Provide the (x, y) coordinate of the cell's center where the given text is located.  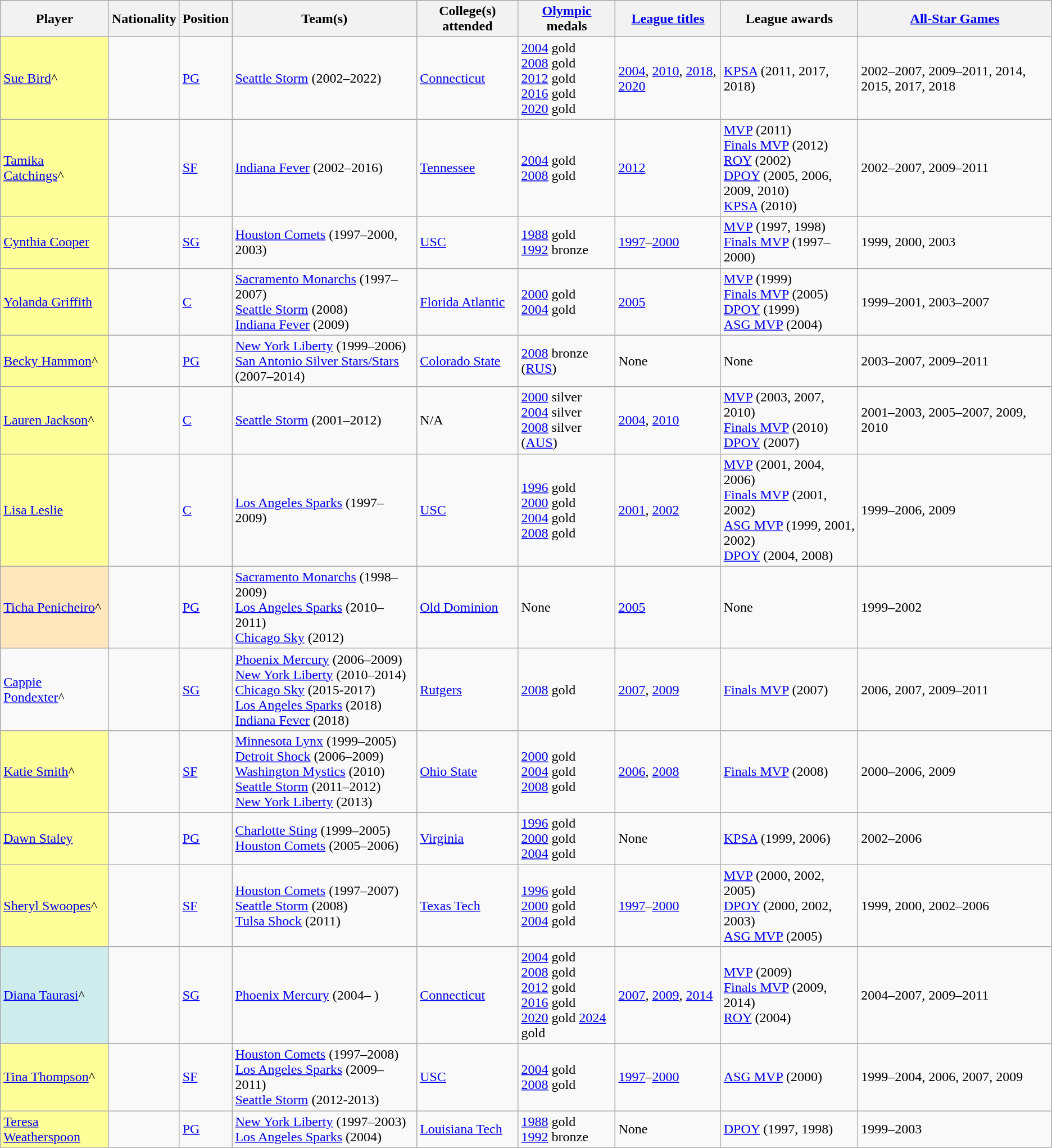
Yolanda Griffith (55, 301)
MVP (1999)Finals MVP (2005)DPOY (1999)ASG MVP (2004) (789, 301)
MVP (2000, 2002, 2005)DPOY (2000, 2002, 2003)ASG MVP (2005) (789, 906)
Tamika Catchings^ (55, 168)
Olympic medals (566, 19)
2000 gold2004 gold (566, 301)
Sacramento Monarchs (1998–2009)Los Angeles Sparks (2010–2011)Chicago Sky (2012) (325, 607)
2002–2007, 2009–2011 (955, 168)
Charlotte Sting (1999–2005)Houston Comets (2005–2006) (325, 838)
2008 gold (566, 689)
KPSA (1999, 2006) (789, 838)
League awards (789, 19)
2012 (668, 168)
Nationality (144, 19)
MVP (2009)Finals MVP (2009, 2014)ROY (2004) (789, 995)
1999–2001, 2003–2007 (955, 301)
2004, 2010 (668, 421)
2004 gold2008 gold 2012 gold 2016 gold2020 gold 2024 gold (566, 995)
2006, 2008 (668, 771)
2002–2007, 2009–2011, 2014, 2015, 2017, 2018 (955, 78)
Tina Thompson^ (55, 1077)
Katie Smith^ (55, 771)
Seattle Storm (2002–2022) (325, 78)
All-Star Games (955, 19)
Virginia (468, 838)
College(s) attended (468, 19)
Team(s) (325, 19)
2007, 2009, 2014 (668, 995)
Seattle Storm (2001–2012) (325, 421)
Phoenix Mercury (2004– ) (325, 995)
Player (55, 19)
Old Dominion (468, 607)
Finals MVP (2008) (789, 771)
2001–2003, 2005–2007, 2009, 2010 (955, 421)
2008 bronze (RUS) (566, 361)
Phoenix Mercury (2006–2009)New York Liberty (2010–2014)Chicago Sky (2015-2017)Los Angeles Sparks (2018) Indiana Fever (2018) (325, 689)
KPSA (2011, 2017, 2018) (789, 78)
Lisa Leslie (55, 510)
Houston Comets (1997–2007)Seattle Storm (2008)Tulsa Shock (2011) (325, 906)
1999, 2000, 2002–2006 (955, 906)
Florida Atlantic (468, 301)
1996 gold2000 gold2004 gold2008 gold (566, 510)
ASG MVP (2000) (789, 1077)
Diana Taurasi^ (55, 995)
Teresa Weatherspoon (55, 1129)
Dawn Staley (55, 838)
Sacramento Monarchs (1997–2007)Seattle Storm (2008)Indiana Fever (2009) (325, 301)
1999, 2000, 2003 (955, 242)
MVP (2003, 2007, 2010)Finals MVP (2010)DPOY (2007) (789, 421)
Houston Comets (1997–2000, 2003) (325, 242)
Ticha Penicheiro^ (55, 607)
New York Liberty (1997–2003)Los Angeles Sparks (2004) (325, 1129)
Los Angeles Sparks (1997–2009) (325, 510)
MVP (2001, 2004, 2006)Finals MVP (2001, 2002)ASG MVP (1999, 2001, 2002)DPOY (2004, 2008) (789, 510)
Indiana Fever (2002–2016) (325, 168)
Colorado State (468, 361)
Ohio State (468, 771)
Louisiana Tech (468, 1129)
2002–2006 (955, 838)
1999–2003 (955, 1129)
2004, 2010, 2018, 2020 (668, 78)
Tennessee (468, 168)
MVP (1997, 1998)Finals MVP (1997–2000) (789, 242)
Cynthia Cooper (55, 242)
2006, 2007, 2009–2011 (955, 689)
2000 silver2004 silver2008 silver (AUS) (566, 421)
1999–2004, 2006, 2007, 2009 (955, 1077)
Texas Tech (468, 906)
Becky Hammon^ (55, 361)
2004 gold2008 gold2012 gold 2016 gold2020 gold (566, 78)
Houston Comets (1997–2008)Los Angeles Sparks (2009–2011) Seattle Storm (2012-2013) (325, 1077)
Sheryl Swoopes^ (55, 906)
1999–2006, 2009 (955, 510)
2004–2007, 2009–2011 (955, 995)
2000–2006, 2009 (955, 771)
League titles (668, 19)
Rutgers (468, 689)
2003–2007, 2009–2011 (955, 361)
MVP (2011)Finals MVP (2012)ROY (2002)DPOY (2005, 2006, 2009, 2010)KPSA (2010) (789, 168)
2007, 2009 (668, 689)
2000 gold2004 gold2008 gold (566, 771)
2001, 2002 (668, 510)
DPOY (1997, 1998) (789, 1129)
N/A (468, 421)
New York Liberty (1999–2006)San Antonio Silver Stars/Stars (2007–2014) (325, 361)
Minnesota Lynx (1999–2005)Detroit Shock (2006–2009)Washington Mystics (2010)Seattle Storm (2011–2012) New York Liberty (2013) (325, 771)
Lauren Jackson^ (55, 421)
Finals MVP (2007) (789, 689)
Position (206, 19)
Sue Bird^ (55, 78)
1999–2002 (955, 607)
Cappie Pondexter^ (55, 689)
